Determine the [X, Y] coordinate at the center of the cell enclosing the given text.  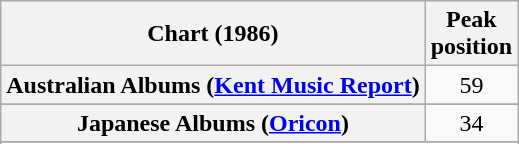
Chart (1986) [213, 34]
34 [471, 123]
Australian Albums (Kent Music Report) [213, 85]
59 [471, 85]
Japanese Albums (Oricon) [213, 123]
Peakposition [471, 34]
